Identify which cell holds the provided text, then report its (x, y) central coordinate. 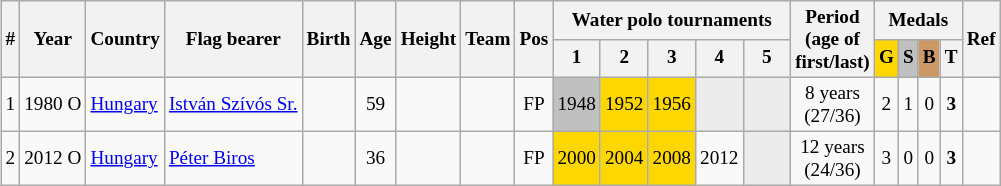
B (929, 58)
Period(age offirst/last) (833, 40)
4 (719, 58)
Age (376, 40)
2000 (577, 158)
G (886, 58)
1956 (672, 104)
5 (767, 58)
Pos (534, 40)
Medals (918, 20)
36 (376, 158)
# (10, 40)
2004 (624, 158)
Water polo tournaments (672, 20)
T (951, 58)
8 years(27/36) (833, 104)
S (908, 58)
2008 (672, 158)
1980 O (53, 104)
1952 (624, 104)
1948 (577, 104)
Flag bearer (233, 40)
Country (125, 40)
2012 O (53, 158)
Year (53, 40)
Birth (328, 40)
István Szívós Sr. (233, 104)
Height (428, 40)
Team (488, 40)
12 years(24/36) (833, 158)
Ref (981, 40)
Péter Biros (233, 158)
59 (376, 104)
2012 (719, 158)
